Scan for the cell matching the given text and deliver its [X, Y] coordinate at center. 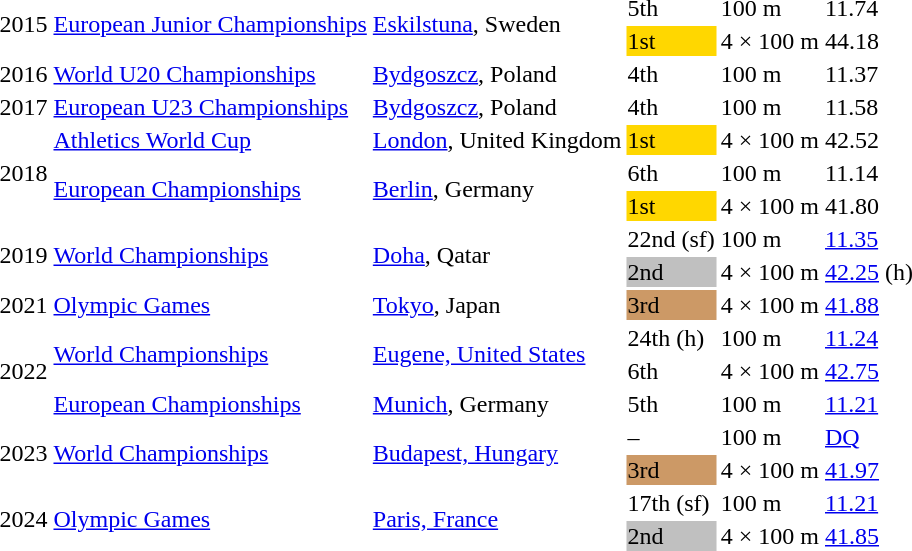
5th [671, 404]
Tokyo, Japan [497, 305]
London, United Kingdom [497, 140]
22nd (sf) [671, 239]
Paris, France [497, 520]
Berlin, Germany [497, 190]
World U20 Championships [210, 74]
Munich, Germany [497, 404]
– [671, 437]
17th (sf) [671, 503]
Doha, Qatar [497, 256]
European U23 Championships [210, 107]
Eugene, United States [497, 354]
Athletics World Cup [210, 140]
Budapest, Hungary [497, 454]
24th (h) [671, 338]
